Output the [x, y] coordinate of the center of the cell containing the given text.  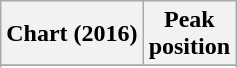
Chart (2016) [72, 34]
Peakposition [189, 34]
